Identify which cell holds the provided text, then report its [x, y] central coordinate. 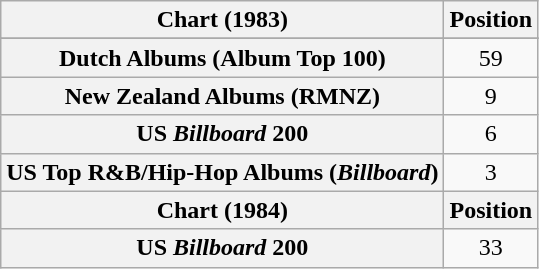
Chart (1983) [222, 20]
3 [491, 172]
US Top R&B/Hip-Hop Albums (Billboard) [222, 172]
9 [491, 96]
59 [491, 58]
6 [491, 134]
Chart (1984) [222, 210]
Dutch Albums (Album Top 100) [222, 58]
New Zealand Albums (RMNZ) [222, 96]
33 [491, 248]
